Detect which cell encompasses the target text, then output its [X, Y] center coordinate. 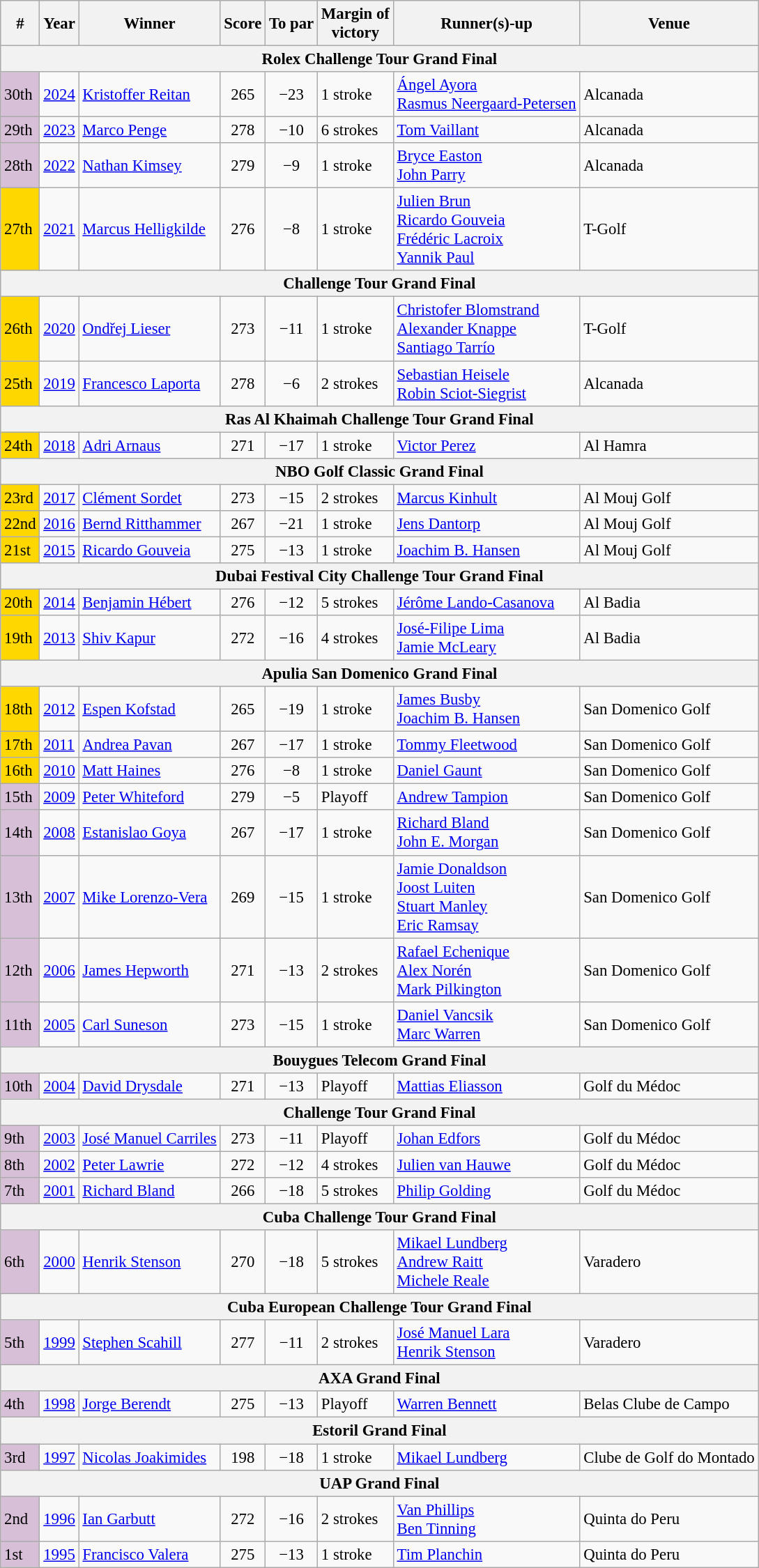
−21 [291, 524]
Adri Arnaus [149, 445]
Shiv Kapur [149, 638]
Mikael Lundberg Andrew Raitt Michele Reale [486, 1262]
James Busby Joachim B. Hansen [486, 709]
3rd [20, 1457]
Year [59, 24]
José Manuel Lara Henrik Stenson [486, 1342]
Matt Haines [149, 771]
−9 [291, 166]
−6 [291, 383]
15th [20, 797]
2009 [59, 797]
Marco Penge [149, 130]
198 [243, 1457]
266 [243, 1191]
29th [20, 130]
Johan Edfors [486, 1139]
Ian Garbutt [149, 1519]
Clément Sordet [149, 498]
10th [20, 1086]
Bryce Easton John Parry [486, 166]
2nd [20, 1519]
Joachim B. Hansen [486, 550]
16th [20, 771]
Ricardo Gouveia [149, 550]
Nathan Kimsey [149, 166]
2010 [59, 771]
2005 [59, 1024]
6th [20, 1262]
2024 [59, 95]
25th [20, 383]
4th [20, 1404]
AXA Grand Final [379, 1378]
21st [20, 550]
2004 [59, 1086]
Henrik Stenson [149, 1262]
12th [20, 970]
Andrew Tampion [486, 797]
Cuba Challenge Tour Grand Final [379, 1217]
2001 [59, 1191]
Francesco Laporta [149, 383]
1997 [59, 1457]
Ángel Ayora Rasmus Neergaard-Petersen [486, 95]
2017 [59, 498]
26th [20, 329]
Rafael Echenique Alex Norén Mark Pilkington [486, 970]
5th [20, 1342]
Tim Planchin [486, 1554]
Christofer Blomstrand Alexander Knappe Santiago Tarrío [486, 329]
Winner [149, 24]
Julien van Hauwe [486, 1165]
19th [20, 638]
Score [243, 24]
Daniel Vancsik Marc Warren [486, 1024]
2018 [59, 445]
2012 [59, 709]
Jamie Donaldson Joost Luiten Stuart Manley Eric Ramsay [486, 896]
Al Hamra [669, 445]
Tommy Fleetwood [486, 745]
Runner(s)-up [486, 24]
2023 [59, 130]
Estoril Grand Final [379, 1431]
24th [20, 445]
28th [20, 166]
1996 [59, 1519]
Sebastian Heisele Robin Sciot-Siegrist [486, 383]
−19 [291, 709]
1999 [59, 1342]
Andrea Pavan [149, 745]
UAP Grand Final [379, 1483]
Tom Vaillant [486, 130]
1st [20, 1554]
Kristoffer Reitan [149, 95]
30th [20, 95]
Van Phillips Ben Tinning [486, 1519]
Marcus Helligkilde [149, 230]
7th [20, 1191]
Carl Suneson [149, 1024]
Daniel Gaunt [486, 771]
2006 [59, 970]
2007 [59, 896]
Mike Lorenzo-Vera [149, 896]
2022 [59, 166]
1998 [59, 1404]
Nicolas Joakimides [149, 1457]
Margin ofvictory [355, 24]
Apulia San Domenico Grand Final [379, 674]
Peter Whiteford [149, 797]
Benjamin Hébert [149, 602]
2015 [59, 550]
2019 [59, 383]
2000 [59, 1262]
23rd [20, 498]
269 [243, 896]
Bouygues Telecom Grand Final [379, 1060]
2020 [59, 329]
Ras Al Khaimah Challenge Tour Grand Final [379, 419]
Bernd Ritthammer [149, 524]
Julien Brun Ricardo Gouveia Frédéric Lacroix Yannik Paul [486, 230]
José Manuel Carriles [149, 1139]
NBO Golf Classic Grand Final [379, 471]
14th [20, 833]
Jens Dantorp [486, 524]
José-Filipe Lima Jamie McLeary [486, 638]
−10 [291, 130]
1995 [59, 1554]
Francisco Valera [149, 1554]
Venue [669, 24]
2013 [59, 638]
2003 [59, 1139]
9th [20, 1139]
277 [243, 1342]
Marcus Kinhult [486, 498]
270 [243, 1262]
20th [20, 602]
−5 [291, 797]
James Hepworth [149, 970]
Richard Bland John E. Morgan [486, 833]
2021 [59, 230]
Jorge Berendt [149, 1404]
18th [20, 709]
11th [20, 1024]
Rolex Challenge Tour Grand Final [379, 59]
2011 [59, 745]
Espen Kofstad [149, 709]
Philip Golding [486, 1191]
Clube de Golf do Montado [669, 1457]
6 strokes [355, 130]
22nd [20, 524]
Ondřej Lieser [149, 329]
17th [20, 745]
Cuba European Challenge Tour Grand Final [379, 1307]
−23 [291, 95]
Belas Clube de Campo [669, 1404]
2008 [59, 833]
Warren Bennett [486, 1404]
To par [291, 24]
David Drysdale [149, 1086]
13th [20, 896]
Richard Bland [149, 1191]
2002 [59, 1165]
Mattias Eliasson [486, 1086]
8th [20, 1165]
Peter Lawrie [149, 1165]
27th [20, 230]
Victor Perez [486, 445]
2014 [59, 602]
Stephen Scahill [149, 1342]
Estanislao Goya [149, 833]
Dubai Festival City Challenge Tour Grand Final [379, 576]
Jérôme Lando-Casanova [486, 602]
# [20, 24]
Mikael Lundberg [486, 1457]
2016 [59, 524]
